Provide the (X, Y) coordinate of the cell's center where the given text is located.  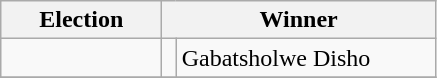
Winner (299, 20)
Gabatsholwe Disho (306, 58)
Election (82, 20)
